Output the (x, y) coordinate of the center of the cell containing the given text.  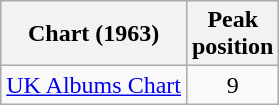
9 (232, 85)
UK Albums Chart (94, 85)
Peakposition (232, 34)
Chart (1963) (94, 34)
